Return the [X, Y] coordinate for the center point of the cell that contains the specified text.  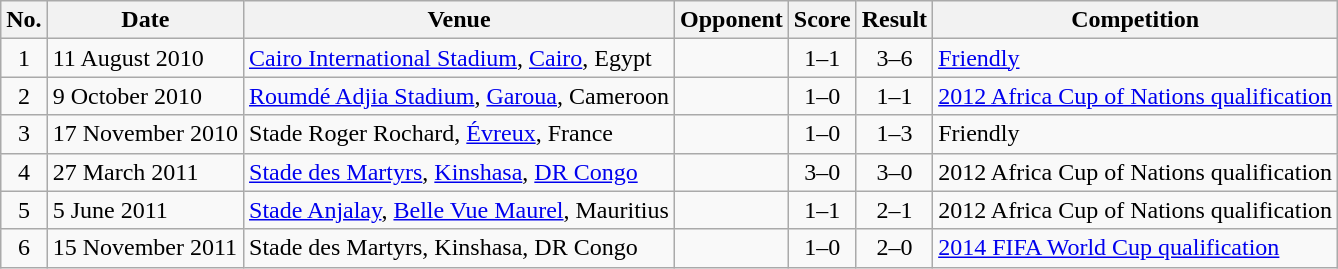
Cairo International Stadium, Cairo, Egypt [460, 58]
3–6 [894, 58]
Competition [1136, 20]
1–3 [894, 134]
2–0 [894, 248]
Roumdé Adjia Stadium, Garoua, Cameroon [460, 96]
1 [24, 58]
2014 FIFA World Cup qualification [1136, 248]
Opponent [732, 20]
4 [24, 172]
5 June 2011 [145, 210]
Date [145, 20]
17 November 2010 [145, 134]
27 March 2011 [145, 172]
3 [24, 134]
2 [24, 96]
5 [24, 210]
No. [24, 20]
Venue [460, 20]
Result [894, 20]
6 [24, 248]
15 November 2011 [145, 248]
9 October 2010 [145, 96]
2–1 [894, 210]
Stade Anjalay, Belle Vue Maurel, Mauritius [460, 210]
Stade Roger Rochard, Évreux, France [460, 134]
11 August 2010 [145, 58]
Score [822, 20]
